Output the [x, y] coordinate of the center of the cell containing the given text.  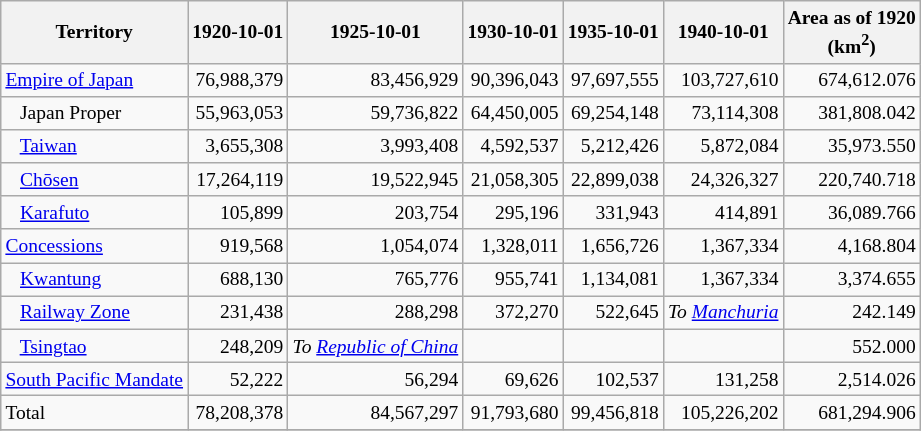
78,208,378 [238, 412]
Area as of 1920(km2) [852, 32]
99,456,818 [613, 412]
1920-10-01 [238, 32]
Taiwan [94, 146]
381,808.042 [852, 112]
414,891 [723, 212]
17,264,119 [238, 180]
5,212,426 [613, 146]
203,754 [376, 212]
Karafuto [94, 212]
4,592,537 [513, 146]
3,993,408 [376, 146]
4,168.804 [852, 246]
1,328,011 [513, 246]
69,626 [513, 380]
Total [94, 412]
220,740.718 [852, 180]
Concessions [94, 246]
76,988,379 [238, 80]
Kwantung [94, 280]
South Pacific Mandate [94, 380]
102,537 [613, 380]
35,973.550 [852, 146]
83,456,929 [376, 80]
248,209 [238, 346]
24,326,327 [723, 180]
3,655,308 [238, 146]
To Republic of China [376, 346]
59,736,822 [376, 112]
1930-10-01 [513, 32]
Territory [94, 32]
1935-10-01 [613, 32]
Japan Proper [94, 112]
21,058,305 [513, 180]
64,450,005 [513, 112]
131,258 [723, 380]
3,374.655 [852, 280]
688,130 [238, 280]
1940-10-01 [723, 32]
91,793,680 [513, 412]
1,054,074 [376, 246]
To Manchuria [723, 312]
22,899,038 [613, 180]
36,089.766 [852, 212]
105,899 [238, 212]
919,568 [238, 246]
372,270 [513, 312]
52,222 [238, 380]
84,567,297 [376, 412]
55,963,053 [238, 112]
765,776 [376, 280]
Railway Zone [94, 312]
Chōsen [94, 180]
5,872,084 [723, 146]
103,727,610 [723, 80]
242.149 [852, 312]
97,697,555 [613, 80]
90,396,043 [513, 80]
19,522,945 [376, 180]
1,134,081 [613, 280]
1925-10-01 [376, 32]
955,741 [513, 280]
231,438 [238, 312]
Tsingtao [94, 346]
288,298 [376, 312]
552.000 [852, 346]
69,254,148 [613, 112]
2,514.026 [852, 380]
1,656,726 [613, 246]
Empire of Japan [94, 80]
331,943 [613, 212]
681,294.906 [852, 412]
295,196 [513, 212]
105,226,202 [723, 412]
56,294 [376, 380]
674,612.076 [852, 80]
73,114,308 [723, 112]
522,645 [613, 312]
